Find where the given text appears and provide that cell's center as (X, Y) coordinate. 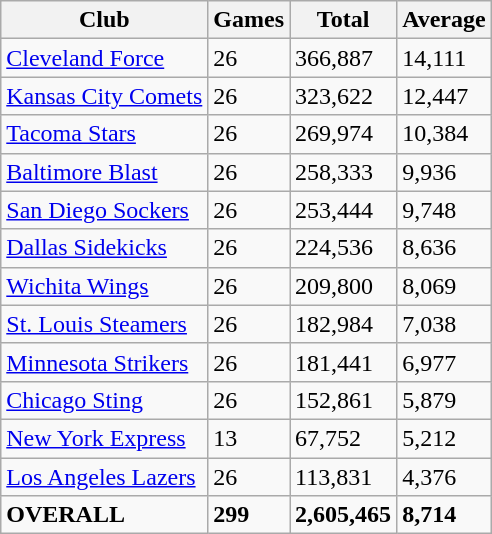
Cleveland Force (104, 58)
253,444 (344, 210)
7,038 (444, 324)
67,752 (344, 438)
8,636 (444, 248)
12,447 (444, 96)
323,622 (344, 96)
9,936 (444, 172)
299 (249, 515)
258,333 (344, 172)
13 (249, 438)
Baltimore Blast (104, 172)
Dallas Sidekicks (104, 248)
St. Louis Steamers (104, 324)
Chicago Sting (104, 400)
Los Angeles Lazers (104, 477)
9,748 (444, 210)
182,984 (344, 324)
Tacoma Stars (104, 134)
224,536 (344, 248)
Club (104, 20)
Games (249, 20)
OVERALL (104, 515)
5,879 (444, 400)
8,069 (444, 286)
209,800 (344, 286)
14,111 (444, 58)
New York Express (104, 438)
2,605,465 (344, 515)
San Diego Sockers (104, 210)
Wichita Wings (104, 286)
Minnesota Strikers (104, 362)
8,714 (444, 515)
152,861 (344, 400)
Kansas City Comets (104, 96)
Total (344, 20)
Average (444, 20)
10,384 (444, 134)
5,212 (444, 438)
181,441 (344, 362)
366,887 (344, 58)
269,974 (344, 134)
6,977 (444, 362)
4,376 (444, 477)
113,831 (344, 477)
